Provide the [X, Y] coordinate of the cell's center where the given text is located.  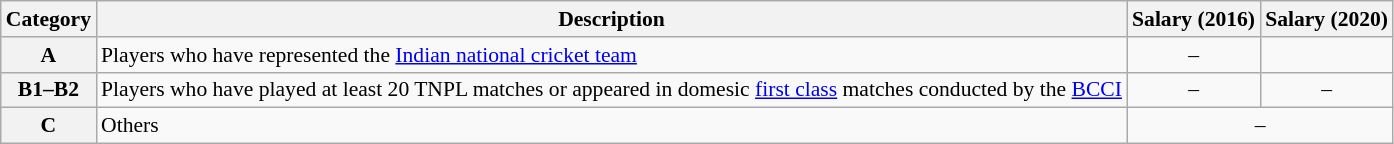
Players who have represented the Indian national cricket team [612, 55]
Description [612, 19]
Players who have played at least 20 TNPL matches or appeared in domesic first class matches conducted by the BCCI [612, 90]
Salary (2016) [1194, 19]
C [48, 126]
Salary (2020) [1326, 19]
A [48, 55]
B1–B2 [48, 90]
Category [48, 19]
Others [612, 126]
